From the cell containing the given text, extract its center point as [X, Y] coordinate. 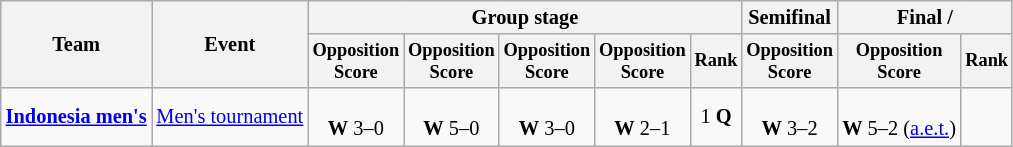
Team [76, 44]
W 3–2 [790, 117]
Event [230, 44]
W 5–0 [452, 117]
1 Q [716, 117]
Group stage [525, 17]
W 2–1 [643, 117]
Indonesia men's [76, 117]
Semifinal [790, 17]
W 5–2 (a.e.t.) [898, 117]
Men's tournament [230, 117]
Final / [924, 17]
